Identify which cell holds the provided text, then report its [x, y] central coordinate. 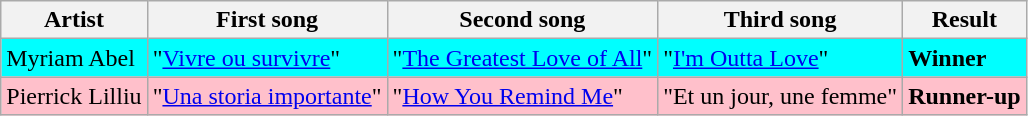
Pierrick Lilliu [74, 96]
"I'm Outta Love" [780, 58]
Second song [522, 20]
Artist [74, 20]
Winner [965, 58]
"Una storia importante" [267, 96]
Result [965, 20]
"Et un jour, une femme" [780, 96]
"The Greatest Love of All" [522, 58]
"How You Remind Me" [522, 96]
Runner-up [965, 96]
Myriam Abel [74, 58]
First song [267, 20]
"Vivre ou survivre" [267, 58]
Third song [780, 20]
